Return [X, Y] of the center of cell containing provided text 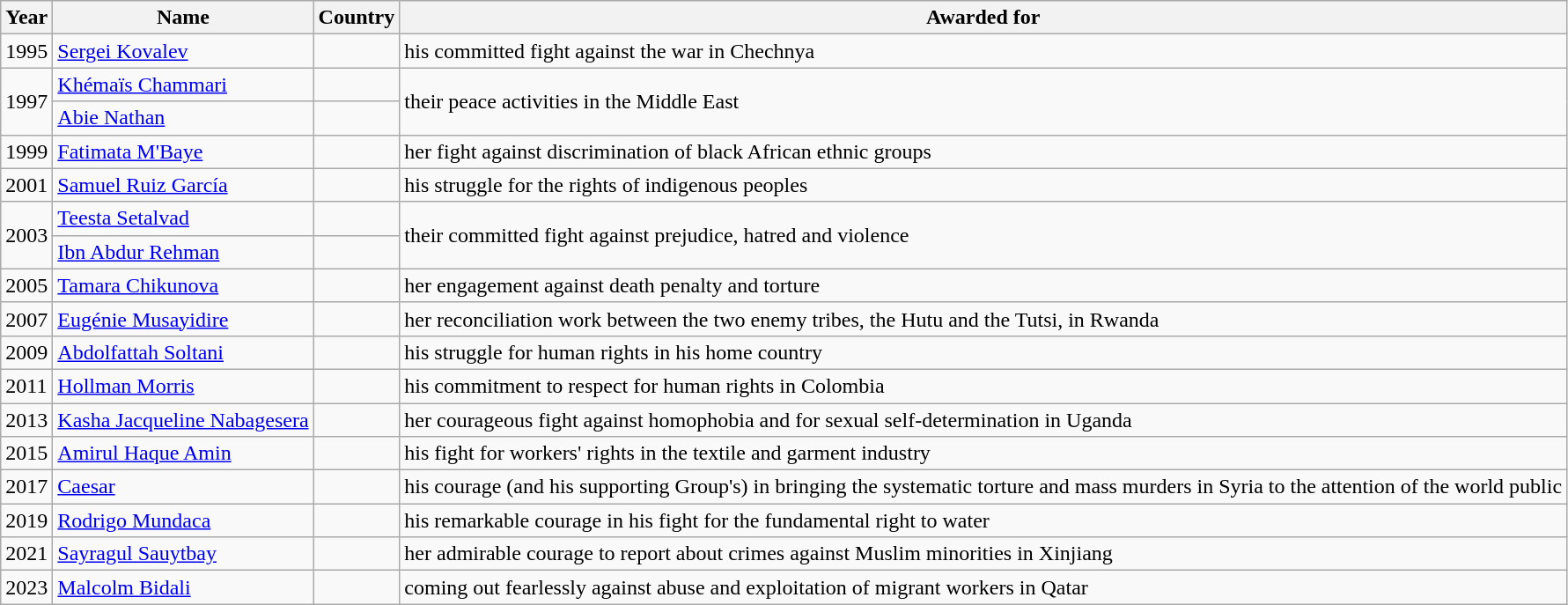
2021 [26, 554]
Malcolm Bidali [183, 587]
Sayragul Sauytbay [183, 554]
2001 [26, 185]
2019 [26, 520]
Samuel Ruiz García [183, 185]
coming out fearlessly against abuse and exploitation of migrant workers in Qatar [983, 587]
her admirable courage to report about crimes against Muslim minorities in Xinjiang [983, 554]
Kasha Jacqueline Nabagesera [183, 420]
Year [26, 18]
his remarkable courage in his fight for the fundamental right to water [983, 520]
his commitment to respect for human rights in Colombia [983, 386]
their peace activities in the Middle East [983, 101]
2013 [26, 420]
2023 [26, 587]
Country [357, 18]
his struggle for human rights in his home country [983, 352]
Teesta Setalvad [183, 218]
Name [183, 18]
Awarded for [983, 18]
2007 [26, 319]
Caesar [183, 487]
Tamara Chikunova [183, 285]
his committed fight against the war in Chechnya [983, 51]
2015 [26, 454]
1997 [26, 101]
her engagement against death penalty and torture [983, 285]
his courage (and his supporting Group's) in bringing the systematic torture and mass murders in Syria to the attention of the world public [983, 487]
her courageous fight against homophobia and for sexual self-determination in Uganda [983, 420]
Rodrigo Mundaca [183, 520]
her fight against discrimination of black African ethnic groups [983, 151]
Khémaïs Chammari [183, 85]
1999 [26, 151]
her reconciliation work between the two enemy tribes, the Hutu and the Tutsi, in Rwanda [983, 319]
Fatimata M'Baye [183, 151]
Amirul Haque Amin [183, 454]
2009 [26, 352]
Ibn Abdur Rehman [183, 252]
Abie Nathan [183, 118]
1995 [26, 51]
2005 [26, 285]
their committed fight against prejudice, hatred and violence [983, 235]
his fight for workers' rights in the textile and garment industry [983, 454]
Eugénie Musayidire [183, 319]
Hollman Morris [183, 386]
Abdolfattah Soltani [183, 352]
Sergei Kovalev [183, 51]
2017 [26, 487]
his struggle for the rights of indigenous peoples [983, 185]
2011 [26, 386]
2003 [26, 235]
